Locate the cell with the specified text and output its (X, Y) center coordinate. 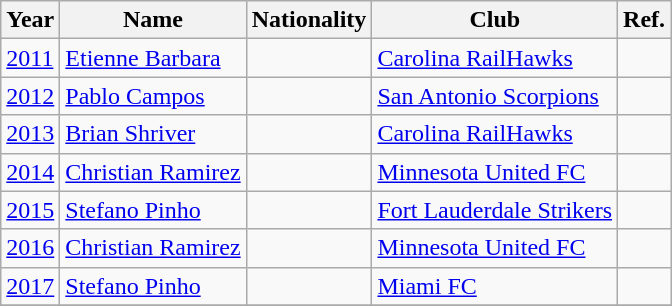
2015 (30, 210)
2012 (30, 96)
Fort Lauderdale Strikers (495, 210)
Brian Shriver (153, 134)
2013 (30, 134)
San Antonio Scorpions (495, 96)
Nationality (309, 20)
2017 (30, 286)
Club (495, 20)
Miami FC (495, 286)
Ref. (644, 20)
Etienne Barbara (153, 58)
2014 (30, 172)
Pablo Campos (153, 96)
2016 (30, 248)
Year (30, 20)
2011 (30, 58)
Name (153, 20)
